Scan for the cell matching the given text and deliver its (X, Y) coordinate at center. 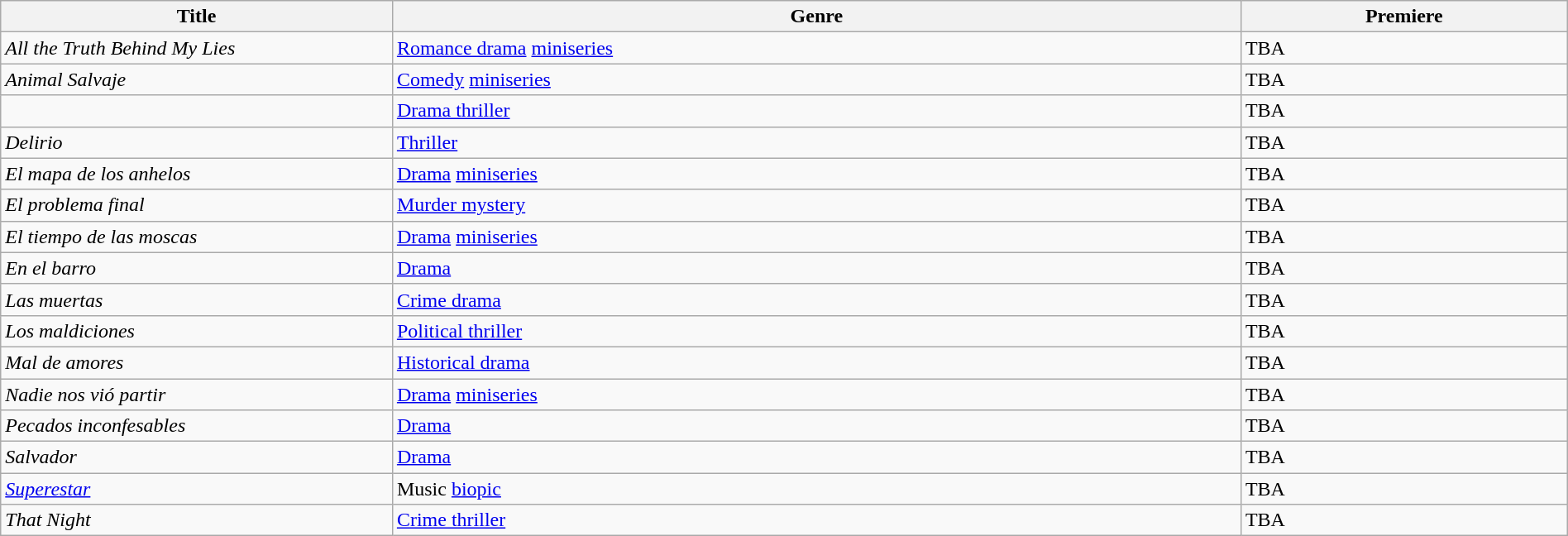
Crime thriller (816, 520)
El mapa de los anhelos (197, 174)
Los maldiciones (197, 331)
Music biopic (816, 489)
Salvador (197, 457)
Genre (816, 17)
Premiere (1404, 17)
Mal de amores (197, 362)
Drama thriller (816, 111)
Las muertas (197, 299)
Animal Salvaje (197, 79)
Crime drama (816, 299)
Superestar (197, 489)
Title (197, 17)
En el barro (197, 268)
Thriller (816, 142)
Murder mystery (816, 205)
Delirio (197, 142)
That Night (197, 520)
Historical drama (816, 362)
El tiempo de las moscas (197, 237)
Romance drama miniseries (816, 48)
El problema final (197, 205)
Political thriller (816, 331)
Pecados inconfesables (197, 426)
Comedy miniseries (816, 79)
Nadie nos vió partir (197, 395)
All the Truth Behind My Lies (197, 48)
